Identify which cell holds the provided text, then report its [X, Y] central coordinate. 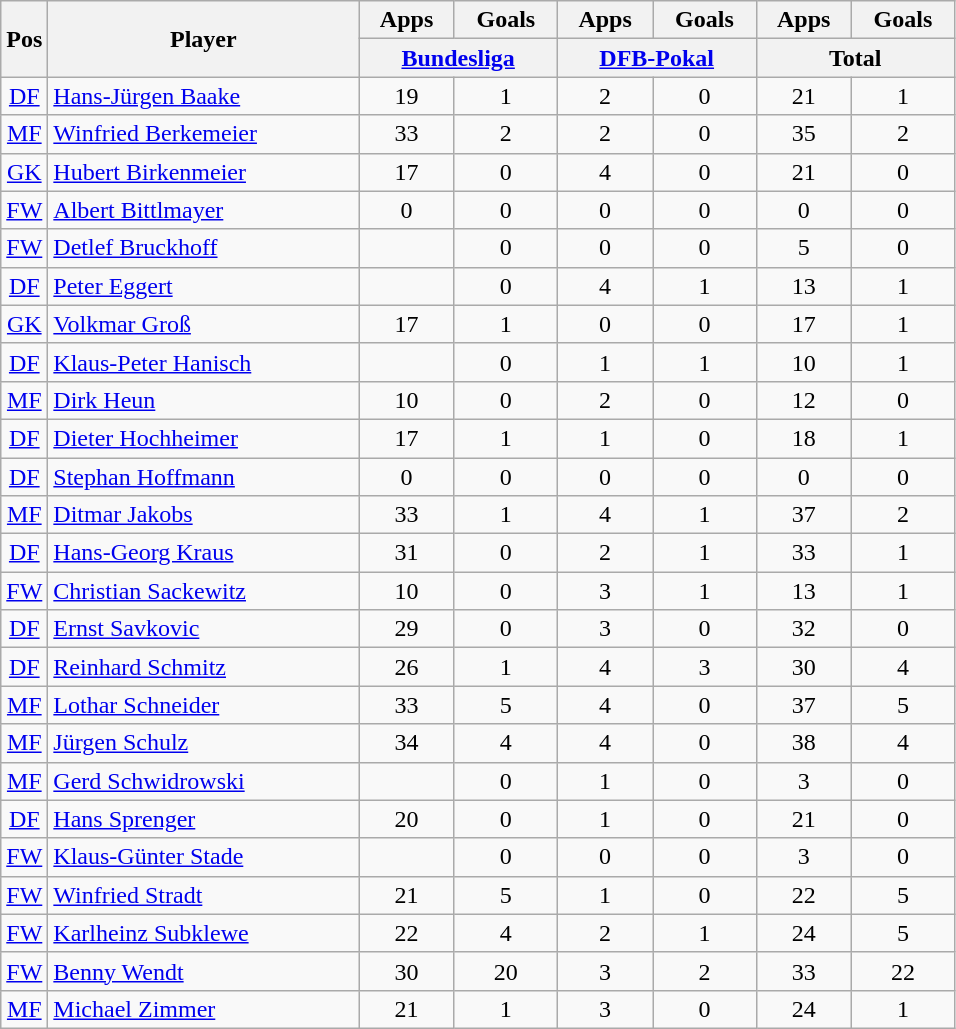
Gerd Schwidrowski [204, 781]
26 [406, 667]
Volkmar Groß [204, 324]
Winfried Stradt [204, 895]
12 [804, 400]
Christian Sackewitz [204, 591]
Hans Sprenger [204, 819]
Detlef Bruckhoff [204, 248]
Benny Wendt [204, 971]
Reinhard Schmitz [204, 667]
38 [804, 743]
Ernst Savkovic [204, 629]
Jürgen Schulz [204, 743]
Lothar Schneider [204, 705]
Dieter Hochheimer [204, 438]
34 [406, 743]
18 [804, 438]
Klaus-Günter Stade [204, 857]
32 [804, 629]
Total [856, 58]
Player [204, 39]
Hans-Georg Kraus [204, 553]
35 [804, 134]
Winfried Berkemeier [204, 134]
29 [406, 629]
Karlheinz Subklewe [204, 933]
Pos [24, 39]
Peter Eggert [204, 286]
31 [406, 553]
Albert Bittlmayer [204, 210]
Hubert Birkenmeier [204, 172]
Dirk Heun [204, 400]
Ditmar Jakobs [204, 515]
Stephan Hoffmann [204, 477]
DFB-Pokal [656, 58]
19 [406, 96]
Klaus-Peter Hanisch [204, 362]
Hans-Jürgen Baake [204, 96]
Bundesliga [458, 58]
Michael Zimmer [204, 1009]
